For the text-containing cell, return its midpoint in (X, Y) coordinate format. 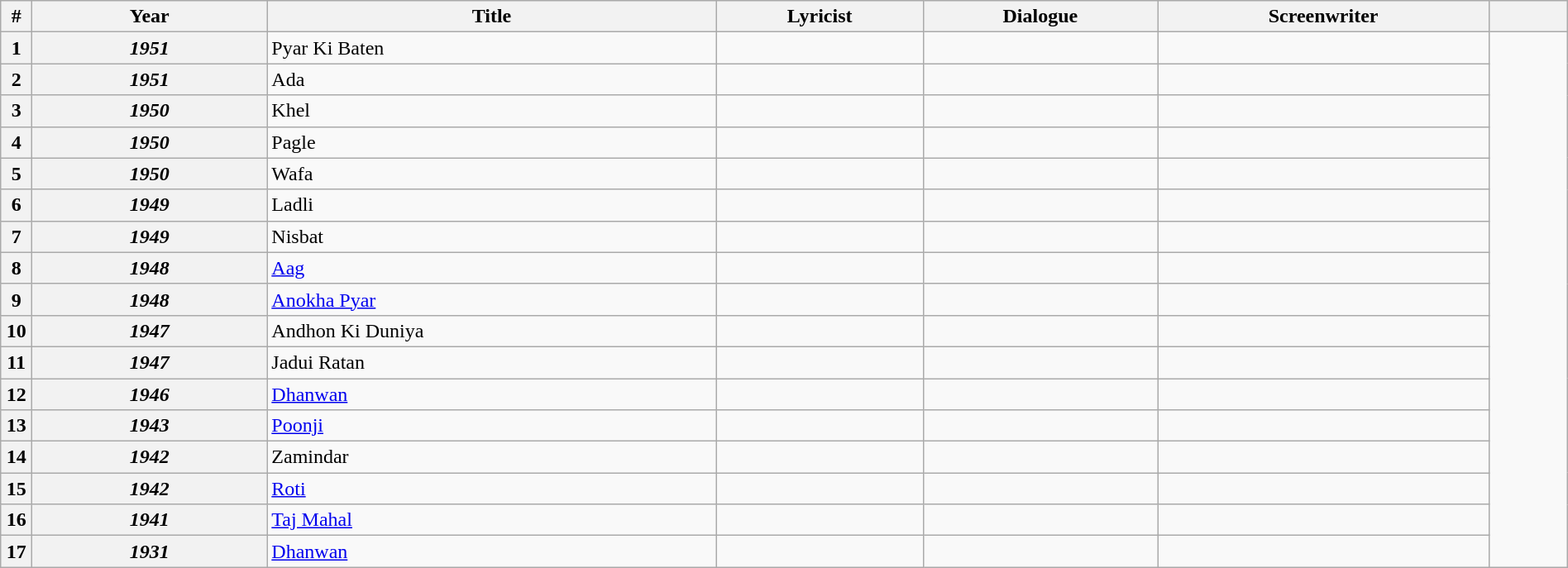
2 (17, 79)
14 (17, 457)
Title (491, 17)
Year (150, 17)
Zamindar (491, 457)
1941 (150, 520)
# (17, 17)
Lyricist (820, 17)
Screenwriter (1323, 17)
4 (17, 142)
Pyar Ki Baten (491, 48)
8 (17, 268)
3 (17, 111)
Nisbat (491, 236)
Taj Mahal (491, 520)
11 (17, 362)
1943 (150, 426)
Poonji (491, 426)
Ada (491, 79)
Jadui Ratan (491, 362)
Khel (491, 111)
12 (17, 394)
Wafa (491, 174)
1946 (150, 394)
15 (17, 489)
10 (17, 331)
5 (17, 174)
Ladli (491, 205)
6 (17, 205)
7 (17, 236)
Roti (491, 489)
13 (17, 426)
1931 (150, 551)
Andhon Ki Duniya (491, 331)
16 (17, 520)
9 (17, 299)
17 (17, 551)
Dialogue (1040, 17)
Anokha Pyar (491, 299)
Pagle (491, 142)
1 (17, 48)
Aag (491, 268)
